Return [X, Y] of the center of cell containing provided text 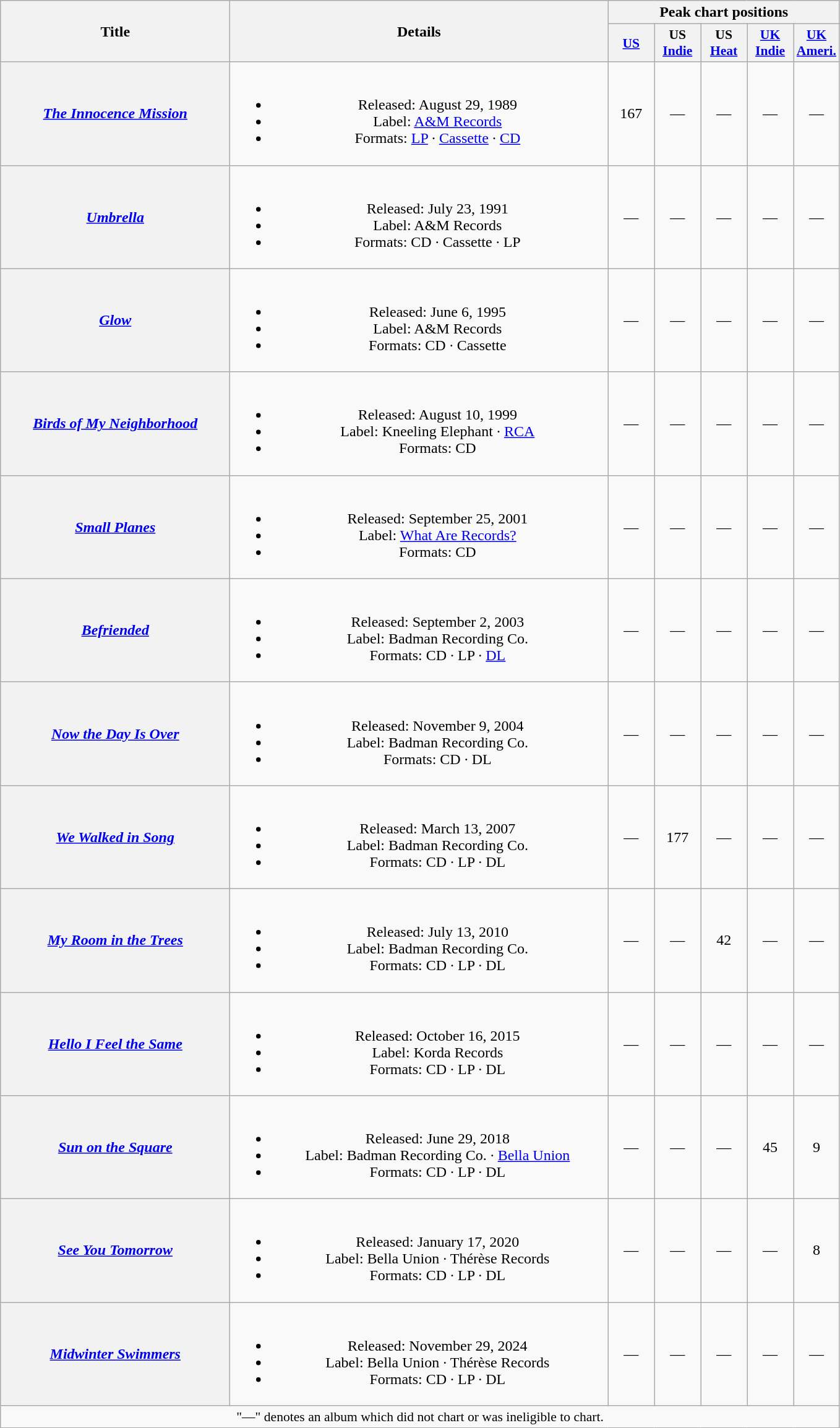
45 [771, 1147]
Released: July 13, 2010Label: Badman Recording Co.Formats: CD · LP · DL [419, 940]
Released: September 2, 2003Label: Badman Recording Co.Formats: CD · LP · DL [419, 630]
Released: July 23, 1991Label: A&M RecordsFormats: CD · Cassette · LP [419, 217]
We Walked in Song [115, 837]
Released: March 13, 2007Label: Badman Recording Co.Formats: CD · LP · DL [419, 837]
Released: January 17, 2020Label: Bella Union · Thérèse RecordsFormats: CD · LP · DL [419, 1251]
Details [419, 31]
Released: August 10, 1999Label: Kneeling Elephant · RCAFormats: CD [419, 423]
Glow [115, 320]
Released: August 29, 1989Label: A&M RecordsFormats: LP · Cassette · CD [419, 114]
Released: September 25, 2001Label: What Are Records?Formats: CD [419, 527]
Sun on the Square [115, 1147]
8 [816, 1251]
The Innocence Mission [115, 114]
Released: June 29, 2018Label: Badman Recording Co. · Bella UnionFormats: CD · LP · DL [419, 1147]
US [631, 43]
Hello I Feel the Same [115, 1044]
Released: October 16, 2015Label: Korda RecordsFormats: CD · LP · DL [419, 1044]
Released: November 9, 2004Label: Badman Recording Co.Formats: CD · DL [419, 734]
Title [115, 31]
UK Indie [771, 43]
See You Tomorrow [115, 1251]
Small Planes [115, 527]
"—" denotes an album which did not chart or was ineligible to chart. [421, 1417]
Released: June 6, 1995Label: A&M RecordsFormats: CD · Cassette [419, 320]
US Heat [724, 43]
Released: November 29, 2024Label: Bella Union · Thérèse RecordsFormats: CD · LP · DL [419, 1354]
42 [724, 940]
UK Ameri. [816, 43]
Birds of My Neighborhood [115, 423]
9 [816, 1147]
177 [678, 837]
Now the Day Is Over [115, 734]
Befriended [115, 630]
Umbrella [115, 217]
167 [631, 114]
My Room in the Trees [115, 940]
Peak chart positions [724, 12]
US Indie [678, 43]
Midwinter Swimmers [115, 1354]
